Determine the [x, y] coordinate at the center of the cell enclosing the given text.  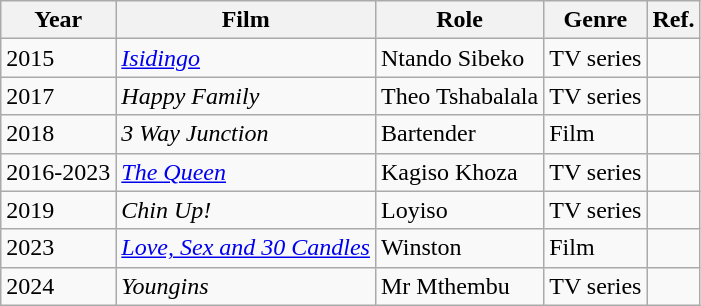
Theo Tshabalala [459, 96]
Kagiso Khoza [459, 172]
2023 [58, 248]
Mr Mthembu [459, 286]
2018 [58, 134]
Chin Up! [246, 210]
Youngins [246, 286]
Happy Family [246, 96]
Love, Sex and 30 Candles [246, 248]
2024 [58, 286]
2016-2023 [58, 172]
Ref. [674, 20]
2017 [58, 96]
2015 [58, 58]
Loyiso [459, 210]
Role [459, 20]
3 Way Junction [246, 134]
Bartender [459, 134]
2019 [58, 210]
Genre [596, 20]
Year [58, 20]
The Queen [246, 172]
Winston [459, 248]
Ntando Sibeko [459, 58]
Isidingo [246, 58]
